Return [X, Y] of the center of cell containing provided text 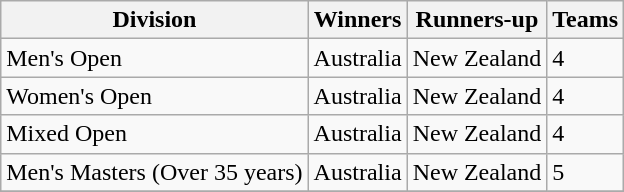
Division [154, 20]
5 [586, 172]
Teams [586, 20]
Mixed Open [154, 134]
Men's Masters (Over 35 years) [154, 172]
Winners [358, 20]
Women's Open [154, 96]
Men's Open [154, 58]
Runners-up [477, 20]
